Return [x, y] of the center of cell containing provided text 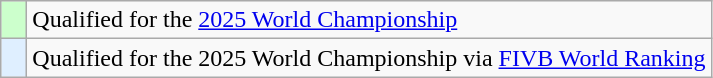
Qualified for the 2025 World Championship [369, 20]
Qualified for the 2025 World Championship via FIVB World Ranking [369, 58]
